Locate the cell with the specified text and output its [X, Y] center coordinate. 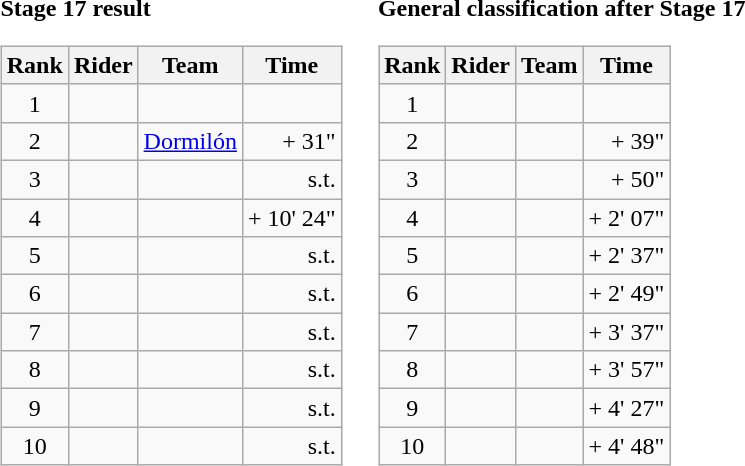
+ 2' 37" [626, 256]
+ 4' 48" [626, 446]
+ 3' 37" [626, 332]
+ 3' 57" [626, 370]
+ 2' 49" [626, 294]
+ 10' 24" [292, 217]
+ 2' 07" [626, 217]
+ 50" [626, 179]
Dormilón [190, 141]
+ 4' 27" [626, 408]
+ 31" [292, 141]
+ 39" [626, 141]
